Capture the cell that displays the provided text and extract its [x, y] central coordinate. 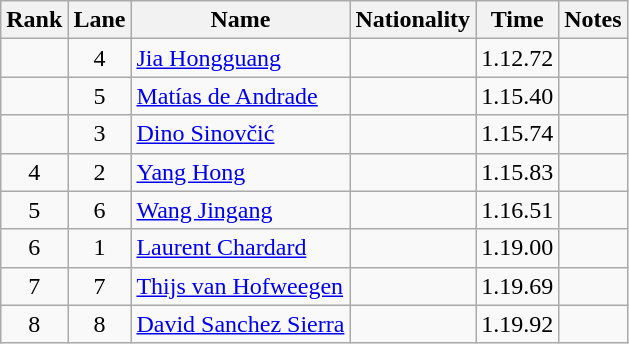
Matías de Andrade [240, 96]
3 [100, 134]
1.19.92 [518, 324]
1.15.83 [518, 172]
1.12.72 [518, 58]
David Sanchez Sierra [240, 324]
Nationality [413, 20]
Dino Sinovčić [240, 134]
1.15.74 [518, 134]
1.15.40 [518, 96]
Lane [100, 20]
1 [100, 248]
Thijs van Hofweegen [240, 286]
Laurent Chardard [240, 248]
Name [240, 20]
1.19.69 [518, 286]
Yang Hong [240, 172]
Rank [34, 20]
Jia Hongguang [240, 58]
1.16.51 [518, 210]
Notes [593, 20]
1.19.00 [518, 248]
Wang Jingang [240, 210]
2 [100, 172]
Time [518, 20]
